Scan for the cell matching the given text and deliver its [X, Y] coordinate at center. 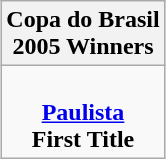
Copa do Brasil2005 Winners [83, 34]
PaulistaFirst Title [83, 112]
